Determine the [x, y] coordinate at the center of the cell enclosing the given text.  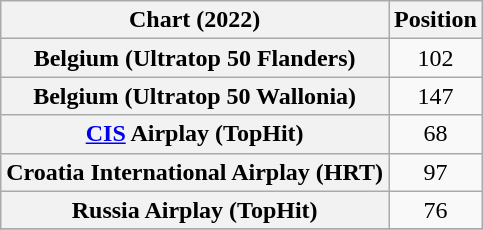
Chart (2022) [195, 20]
102 [436, 58]
CIS Airplay (TopHit) [195, 134]
Belgium (Ultratop 50 Flanders) [195, 58]
68 [436, 134]
76 [436, 210]
Russia Airplay (TopHit) [195, 210]
147 [436, 96]
Position [436, 20]
Croatia International Airplay (HRT) [195, 172]
97 [436, 172]
Belgium (Ultratop 50 Wallonia) [195, 96]
